Find where the given text appears and provide that cell's center as (X, Y) coordinate. 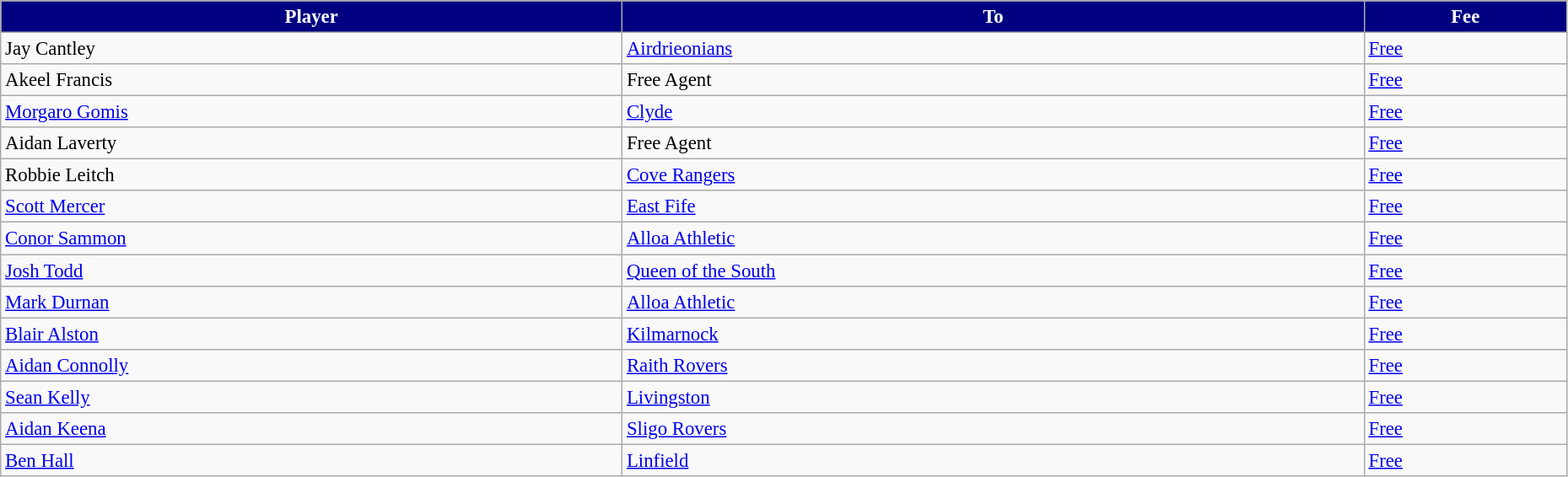
Player (312, 17)
To (994, 17)
Mark Durnan (312, 302)
Cove Rangers (994, 175)
Kilmarnock (994, 334)
Sean Kelly (312, 397)
Scott Mercer (312, 206)
Ben Hall (312, 460)
Clyde (994, 112)
Livingston (994, 397)
Robbie Leitch (312, 175)
Queen of the South (994, 271)
Fee (1465, 17)
Airdrieonians (994, 49)
Blair Alston (312, 334)
Morgaro Gomis (312, 112)
Josh Todd (312, 271)
Aidan Connolly (312, 365)
Sligo Rovers (994, 429)
Conor Sammon (312, 238)
Akeel Francis (312, 80)
Aidan Laverty (312, 143)
Linfield (994, 460)
Raith Rovers (994, 365)
Jay Cantley (312, 49)
Aidan Keena (312, 429)
East Fife (994, 206)
